Identify which cell holds the provided text, then report its (x, y) central coordinate. 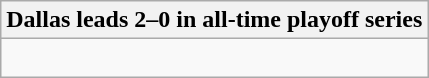
Dallas leads 2–0 in all-time playoff series (214, 20)
